For the text-containing cell, return its midpoint in (x, y) coordinate format. 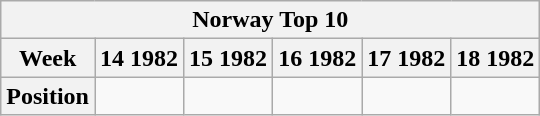
Norway Top 10 (270, 20)
14 1982 (138, 58)
17 1982 (406, 58)
16 1982 (318, 58)
Position (48, 96)
18 1982 (496, 58)
15 1982 (228, 58)
Week (48, 58)
